Locate the cell with the specified text and output its [X, Y] center coordinate. 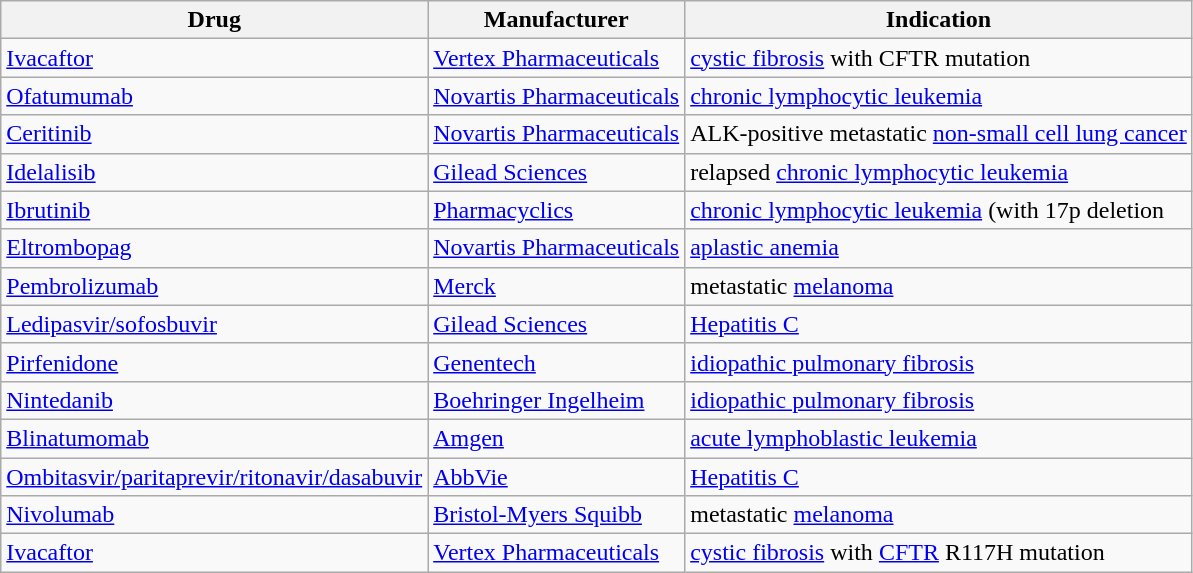
Ombitasvir/paritaprevir/ritonavir/dasabuvir [214, 477]
Merck [556, 286]
Bristol-Myers Squibb [556, 515]
ALK-positive metastatic non-small cell lung cancer [939, 134]
Ceritinib [214, 134]
chronic lymphocytic leukemia (with 17p deletion [939, 210]
Pharmacyclics [556, 210]
Indication [939, 20]
AbbVie [556, 477]
Pirfenidone [214, 362]
Genentech [556, 362]
chronic lymphocytic leukemia [939, 96]
cystic fibrosis with CFTR mutation [939, 58]
Nivolumab [214, 515]
Idelalisib [214, 172]
Amgen [556, 438]
Ibrutinib [214, 210]
Boehringer Ingelheim [556, 400]
acute lymphoblastic leukemia [939, 438]
Ledipasvir/sofosbuvir [214, 324]
cystic fibrosis with CFTR R117H mutation [939, 553]
Nintedanib [214, 400]
aplastic anemia [939, 248]
Eltrombopag [214, 248]
Drug [214, 20]
relapsed chronic lymphocytic leukemia [939, 172]
Ofatumumab [214, 96]
Manufacturer [556, 20]
Pembrolizumab [214, 286]
Blinatumomab [214, 438]
